For the text-containing cell, return its midpoint in [x, y] coordinate format. 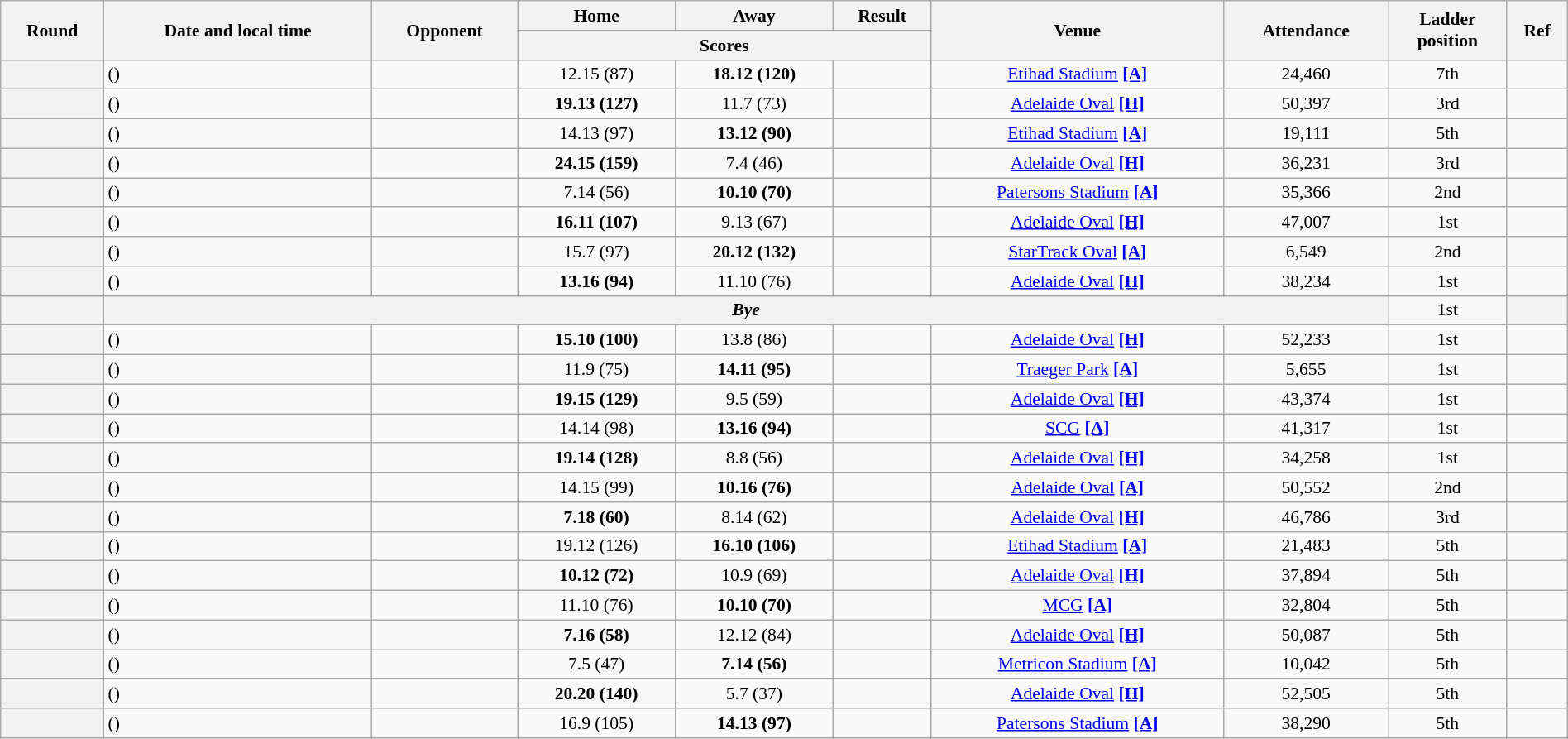
8.14 (62) [754, 517]
14.11 (95) [754, 370]
Adelaide Oval [A] [1078, 487]
7th [1447, 74]
41,317 [1307, 429]
47,007 [1307, 223]
19,111 [1307, 134]
20.20 (140) [597, 694]
19.12 (126) [597, 546]
Ladderposition [1447, 30]
32,804 [1307, 606]
16.9 (105) [597, 723]
21,483 [1307, 546]
24,460 [1307, 74]
Venue [1078, 30]
Away [754, 16]
13.12 (90) [754, 134]
15.10 (100) [597, 340]
9.13 (67) [754, 223]
7.16 (58) [597, 635]
Result [882, 16]
5.7 (37) [754, 694]
50,397 [1307, 104]
6,549 [1307, 252]
46,786 [1307, 517]
37,894 [1307, 576]
50,552 [1307, 487]
19.15 (129) [597, 399]
11.9 (75) [597, 370]
Opponent [444, 30]
5,655 [1307, 370]
10.16 (76) [754, 487]
16.11 (107) [597, 223]
10.9 (69) [754, 576]
Home [597, 16]
19.14 (128) [597, 458]
12.15 (87) [597, 74]
43,374 [1307, 399]
12.12 (84) [754, 635]
14.15 (99) [597, 487]
18.12 (120) [754, 74]
8.8 (56) [754, 458]
MCG [A] [1078, 606]
Metricon Stadium [A] [1078, 665]
Scores [724, 46]
Date and local time [238, 30]
20.12 (132) [754, 252]
35,366 [1307, 193]
15.7 (97) [597, 252]
24.15 (159) [597, 163]
34,258 [1307, 458]
10.12 (72) [597, 576]
Round [53, 30]
19.13 (127) [597, 104]
14.14 (98) [597, 429]
36,231 [1307, 163]
16.10 (106) [754, 546]
50,087 [1307, 635]
Attendance [1307, 30]
7.5 (47) [597, 665]
9.5 (59) [754, 399]
StarTrack Oval [A] [1078, 252]
13.8 (86) [754, 340]
Traeger Park [A] [1078, 370]
Bye [746, 310]
52,505 [1307, 694]
11.7 (73) [754, 104]
10,042 [1307, 665]
SCG [A] [1078, 429]
7.4 (46) [754, 163]
7.18 (60) [597, 517]
38,290 [1307, 723]
38,234 [1307, 281]
52,233 [1307, 340]
Ref [1537, 30]
